Output the [x, y] coordinate of the center of the cell containing the given text.  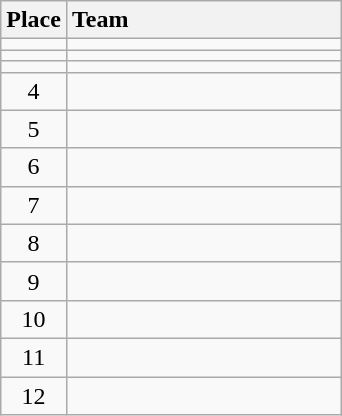
11 [34, 357]
9 [34, 281]
7 [34, 205]
8 [34, 243]
10 [34, 319]
6 [34, 167]
Team [204, 20]
4 [34, 91]
12 [34, 395]
5 [34, 129]
Place [34, 20]
